Output the [x, y] coordinate of the center of the cell containing the given text.  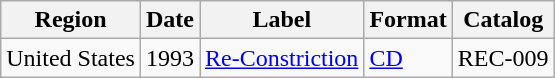
Date [170, 20]
REC-009 [503, 58]
Re-Constriction [282, 58]
Catalog [503, 20]
CD [408, 58]
Format [408, 20]
Region [71, 20]
United States [71, 58]
Label [282, 20]
1993 [170, 58]
